Return [X, Y] of the center of cell containing provided text 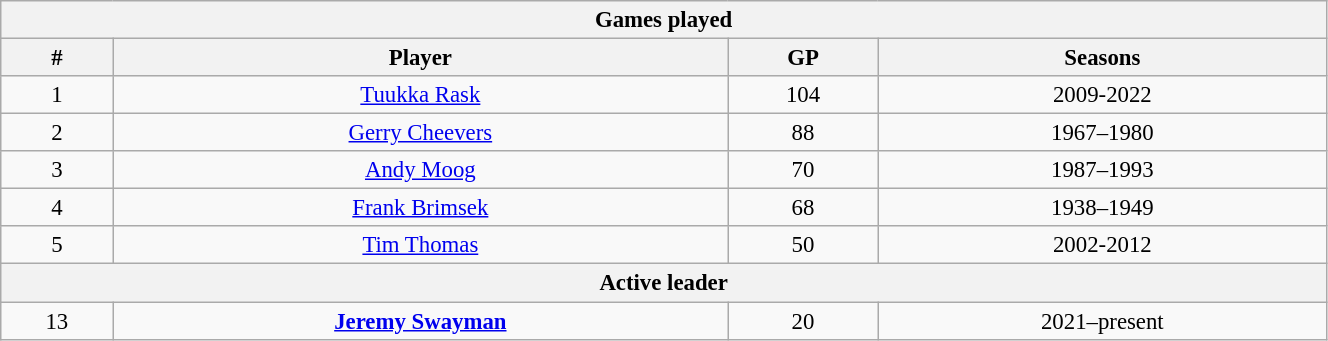
Tim Thomas [420, 245]
104 [803, 95]
2002-2012 [1102, 245]
68 [803, 208]
1938–1949 [1102, 208]
Frank Brimsek [420, 208]
Games played [664, 20]
70 [803, 170]
88 [803, 133]
2009-2022 [1102, 95]
Jeremy Swayman [420, 321]
5 [57, 245]
1987–1993 [1102, 170]
50 [803, 245]
# [57, 58]
2021–present [1102, 321]
3 [57, 170]
13 [57, 321]
Andy Moog [420, 170]
4 [57, 208]
Active leader [664, 283]
1967–1980 [1102, 133]
20 [803, 321]
Player [420, 58]
Seasons [1102, 58]
2 [57, 133]
Tuukka Rask [420, 95]
1 [57, 95]
Gerry Cheevers [420, 133]
GP [803, 58]
